Search for the cell housing the specified text and yield its (x, y) center coordinate. 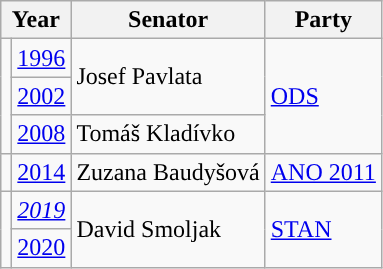
STAN (323, 229)
ANO 2011 (323, 172)
Year (36, 20)
2008 (42, 134)
2002 (42, 96)
2020 (42, 248)
David Smoljak (168, 229)
Tomáš Kladívko (168, 134)
Josef Pavlata (168, 77)
Party (323, 20)
Zuzana Baudyšová (168, 172)
2014 (42, 172)
2019 (42, 210)
ODS (323, 96)
1996 (42, 58)
Senator (168, 20)
